Scan for the cell matching the given text and deliver its (x, y) coordinate at center. 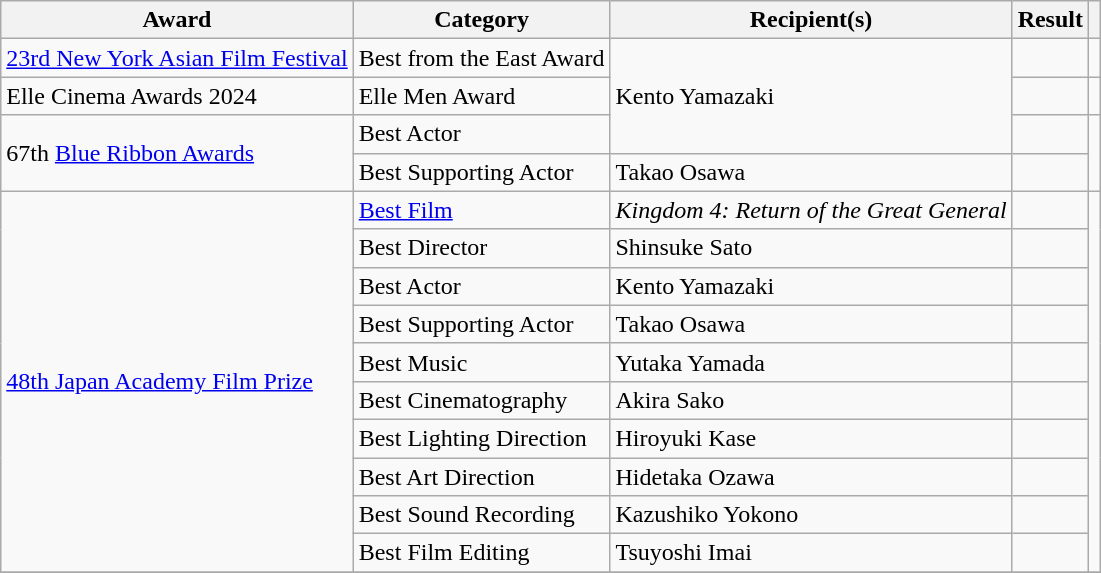
Hiroyuki Kase (811, 438)
Best Sound Recording (482, 515)
Shinsuke Sato (811, 248)
67th Blue Ribbon Awards (177, 153)
Yutaka Yamada (811, 362)
Kazushiko Yokono (811, 515)
Best Cinematography (482, 400)
Best Film (482, 210)
23rd New York Asian Film Festival (177, 58)
48th Japan Academy Film Prize (177, 382)
Best from the East Award (482, 58)
Akira Sako (811, 400)
Best Music (482, 362)
Tsuyoshi Imai (811, 553)
Best Film Editing (482, 553)
Best Lighting Direction (482, 438)
Recipient(s) (811, 20)
Result (1050, 20)
Category (482, 20)
Best Art Direction (482, 477)
Best Director (482, 248)
Elle Men Award (482, 96)
Award (177, 20)
Hidetaka Ozawa (811, 477)
Elle Cinema Awards 2024 (177, 96)
Kingdom 4: Return of the Great General (811, 210)
